Pinpoint the cell where the given text exists, returning its (x, y) midpoint coordinate. 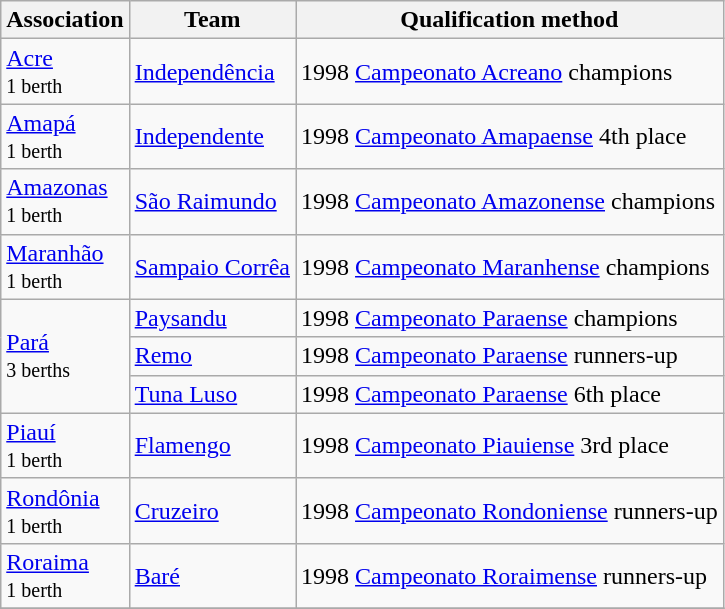
1998 Campeonato Paraense champions (510, 318)
Independência (212, 72)
Remo (212, 356)
Qualification method (510, 20)
Amapá1 berth (65, 136)
Paysandu (212, 318)
Piauí1 berth (65, 446)
1998 Campeonato Paraense runners-up (510, 356)
1998 Campeonato Acreano champions (510, 72)
Acre1 berth (65, 72)
Pará3 berths (65, 356)
Roraima1 berth (65, 576)
Baré (212, 576)
1998 Campeonato Paraense 6th place (510, 394)
Sampaio Corrêa (212, 266)
Association (65, 20)
Amazonas1 berth (65, 202)
São Raimundo (212, 202)
1998 Campeonato Piauiense 3rd place (510, 446)
Rondônia1 berth (65, 510)
1998 Campeonato Amazonense champions (510, 202)
1998 Campeonato Roraimense runners-up (510, 576)
Maranhão1 berth (65, 266)
Cruzeiro (212, 510)
Tuna Luso (212, 394)
1998 Campeonato Maranhense champions (510, 266)
Independente (212, 136)
1998 Campeonato Rondoniense runners-up (510, 510)
1998 Campeonato Amapaense 4th place (510, 136)
Flamengo (212, 446)
Team (212, 20)
